Find where the given text appears and provide that cell's center as [X, Y] coordinate. 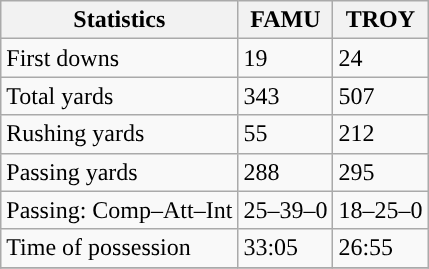
288 [286, 172]
55 [286, 134]
212 [380, 134]
25–39–0 [286, 210]
TROY [380, 20]
19 [286, 58]
Passing: Comp–Att–Int [120, 210]
507 [380, 96]
First downs [120, 58]
26:55 [380, 248]
FAMU [286, 20]
Passing yards [120, 172]
343 [286, 96]
33:05 [286, 248]
24 [380, 58]
295 [380, 172]
Time of possession [120, 248]
Statistics [120, 20]
Rushing yards [120, 134]
Total yards [120, 96]
18–25–0 [380, 210]
